Detect which cell encompasses the target text, then output its [X, Y] center coordinate. 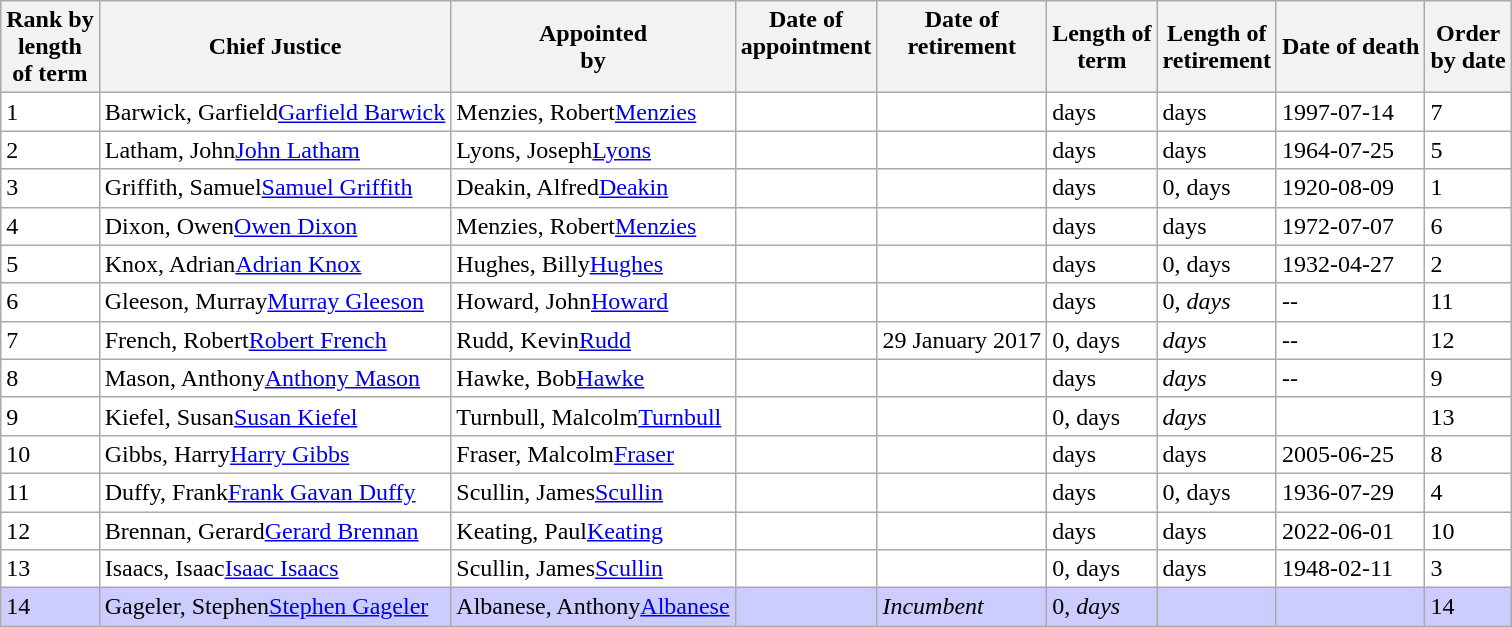
1936-07-29 [1350, 492]
Gleeson, MurrayMurray Gleeson [275, 302]
Barwick, GarfieldGarfield Barwick [275, 112]
Fraser, MalcolmFraser [593, 454]
Date ofappointment [806, 47]
Length ofretirement [1216, 47]
2022-06-01 [1350, 531]
Appointedby [593, 47]
1920-08-09 [1350, 188]
Date of death [1350, 47]
Length ofterm [1102, 47]
1932-04-27 [1350, 264]
Date ofretirement [962, 47]
Gibbs, HarryHarry Gibbs [275, 454]
Keating, PaulKeating [593, 531]
Duffy, FrankFrank Gavan Duffy [275, 492]
Isaacs, IsaacIsaac Isaacs [275, 569]
Howard, JohnHoward [593, 302]
Deakin, AlfredDeakin [593, 188]
Knox, AdrianAdrian Knox [275, 264]
Gageler, StephenStephen Gageler [275, 607]
2005-06-25 [1350, 454]
Kiefel, SusanSusan Kiefel [275, 416]
Mason, AnthonyAnthony Mason [275, 378]
Turnbull, MalcolmTurnbull [593, 416]
Incumbent [962, 607]
Hawke, BobHawke [593, 378]
1972-07-07 [1350, 226]
Rank bylengthof term [50, 47]
Dixon, OwenOwen Dixon [275, 226]
Orderby date [1468, 47]
1964-07-25 [1350, 150]
Griffith, SamuelSamuel Griffith [275, 188]
Lyons, JosephLyons [593, 150]
Latham, JohnJohn Latham [275, 150]
Rudd, KevinRudd [593, 340]
Chief Justice [275, 47]
Brennan, GerardGerard Brennan [275, 531]
1948-02-11 [1350, 569]
1997-07-14 [1350, 112]
French, RobertRobert French [275, 340]
Albanese, AnthonyAlbanese [593, 607]
Hughes, BillyHughes [593, 264]
29 January 2017 [962, 340]
